Extract the (X, Y) coordinate from the center of the cell holding the provided text.  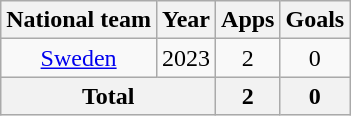
Total (108, 96)
Year (186, 20)
2023 (186, 58)
Goals (315, 20)
National team (79, 20)
Sweden (79, 58)
Apps (248, 20)
